Find where the given text appears and provide that cell's center as [x, y] coordinate. 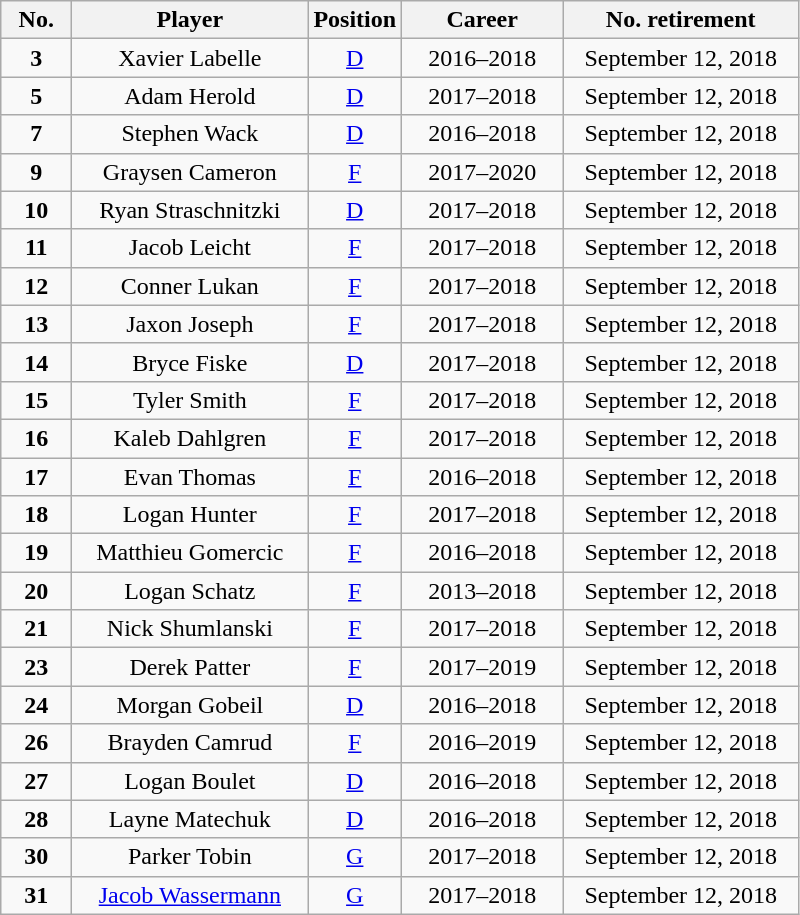
2017–2020 [482, 172]
Position [355, 20]
3 [36, 58]
15 [36, 400]
Derek Patter [190, 667]
No. [36, 20]
Adam Herold [190, 96]
Kaleb Dahlgren [190, 438]
Conner Lukan [190, 286]
23 [36, 667]
2013–2018 [482, 591]
2017–2019 [482, 667]
Graysen Cameron [190, 172]
17 [36, 477]
21 [36, 629]
Jacob Wassermann [190, 895]
Morgan Gobeil [190, 705]
18 [36, 515]
Ryan Straschnitzki [190, 210]
28 [36, 819]
30 [36, 857]
Nick Shumlanski [190, 629]
Bryce Fiske [190, 362]
Evan Thomas [190, 477]
11 [36, 248]
Jaxon Joseph [190, 324]
19 [36, 553]
Xavier Labelle [190, 58]
16 [36, 438]
Career [482, 20]
27 [36, 781]
Tyler Smith [190, 400]
Jacob Leicht [190, 248]
Parker Tobin [190, 857]
Logan Hunter [190, 515]
Stephen Wack [190, 134]
31 [36, 895]
Logan Schatz [190, 591]
13 [36, 324]
9 [36, 172]
20 [36, 591]
7 [36, 134]
Logan Boulet [190, 781]
Brayden Camrud [190, 743]
24 [36, 705]
12 [36, 286]
Matthieu Gomercic [190, 553]
2016–2019 [482, 743]
Player [190, 20]
10 [36, 210]
Layne Matechuk [190, 819]
No. retirement [681, 20]
14 [36, 362]
5 [36, 96]
26 [36, 743]
